Pinpoint the cell where the given text exists, returning its [X, Y] midpoint coordinate. 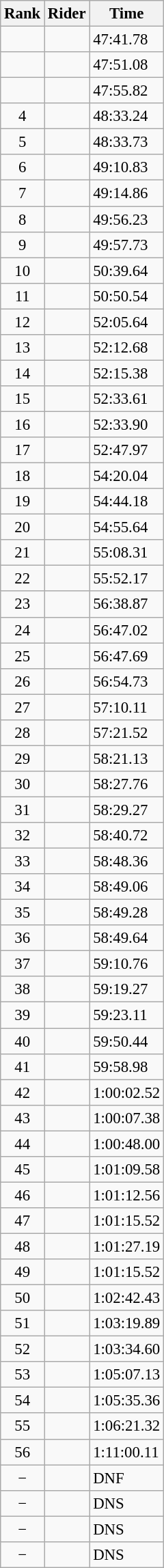
53 [23, 1375]
32 [23, 836]
8 [23, 219]
58:27.76 [127, 784]
19 [23, 501]
33 [23, 862]
21 [23, 553]
58:49.64 [127, 938]
1:03:34.60 [127, 1349]
1:00:07.38 [127, 1118]
58:49.28 [127, 913]
54:44.18 [127, 501]
39 [23, 1015]
40 [23, 1041]
13 [23, 348]
54:55.64 [127, 527]
48:33.73 [127, 142]
56:54.73 [127, 681]
20 [23, 527]
43 [23, 1118]
1:01:09.58 [127, 1170]
59:58.98 [127, 1067]
10 [23, 271]
51 [23, 1323]
52:15.38 [127, 373]
41 [23, 1067]
55 [23, 1427]
1:05:35.36 [127, 1401]
47 [23, 1221]
52:12.68 [127, 348]
58:21.13 [127, 758]
59:10.76 [127, 964]
47:41.78 [127, 40]
56:47.02 [127, 630]
57:21.52 [127, 733]
45 [23, 1170]
50 [23, 1298]
59:19.27 [127, 990]
22 [23, 579]
25 [23, 656]
26 [23, 681]
11 [23, 296]
38 [23, 990]
1:05:07.13 [127, 1375]
35 [23, 913]
9 [23, 245]
42 [23, 1092]
12 [23, 322]
36 [23, 938]
37 [23, 964]
27 [23, 707]
59:50.44 [127, 1041]
1:00:48.00 [127, 1144]
52 [23, 1349]
28 [23, 733]
50:50.54 [127, 296]
56:38.87 [127, 605]
1:02:42.43 [127, 1298]
54:20.04 [127, 476]
1:06:21.32 [127, 1427]
52:47.97 [127, 450]
57:10.11 [127, 707]
1:11:00.11 [127, 1452]
31 [23, 810]
44 [23, 1144]
56:47.69 [127, 656]
58:40.72 [127, 836]
47:55.82 [127, 91]
5 [23, 142]
50:39.64 [127, 271]
7 [23, 193]
DNF [127, 1478]
52:33.90 [127, 424]
52:05.64 [127, 322]
58:48.36 [127, 862]
49:57.73 [127, 245]
55:08.31 [127, 553]
17 [23, 450]
29 [23, 758]
4 [23, 116]
Rider [67, 14]
54 [23, 1401]
23 [23, 605]
52:33.61 [127, 399]
24 [23, 630]
16 [23, 424]
56 [23, 1452]
Time [127, 14]
55:52.17 [127, 579]
49:10.83 [127, 167]
58:49.06 [127, 887]
30 [23, 784]
48 [23, 1246]
1:00:02.52 [127, 1092]
Rank [23, 14]
1:03:19.89 [127, 1323]
1:01:27.19 [127, 1246]
49:14.86 [127, 193]
47:51.08 [127, 65]
49 [23, 1272]
6 [23, 167]
1:01:12.56 [127, 1195]
58:29.27 [127, 810]
34 [23, 887]
18 [23, 476]
14 [23, 373]
59:23.11 [127, 1015]
46 [23, 1195]
15 [23, 399]
49:56.23 [127, 219]
48:33.24 [127, 116]
